Identify which cell holds the provided text, then report its (X, Y) central coordinate. 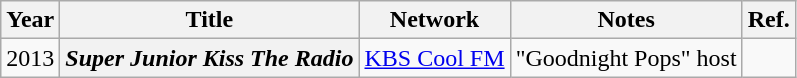
Network (434, 20)
"Goodnight Pops" host (626, 58)
Ref. (768, 20)
Title (210, 20)
Super Junior Kiss The Radio (210, 58)
2013 (30, 58)
Notes (626, 20)
Year (30, 20)
KBS Cool FM (434, 58)
